Identify which cell holds the provided text, then report its (X, Y) central coordinate. 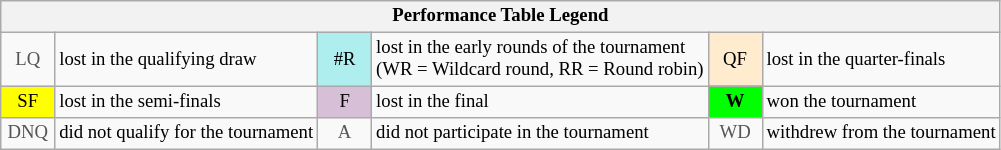
SF (28, 102)
W (735, 102)
WD (735, 134)
withdrew from the tournament (881, 134)
QF (735, 60)
lost in the early rounds of the tournament(WR = Wildcard round, RR = Round robin) (540, 60)
lost in the final (540, 102)
Performance Table Legend (500, 16)
did not qualify for the tournament (186, 134)
won the tournament (881, 102)
lost in the qualifying draw (186, 60)
DNQ (28, 134)
#R (345, 60)
LQ (28, 60)
lost in the semi-finals (186, 102)
F (345, 102)
did not participate in the tournament (540, 134)
A (345, 134)
lost in the quarter-finals (881, 60)
